Pinpoint the cell where the given text exists, returning its (x, y) midpoint coordinate. 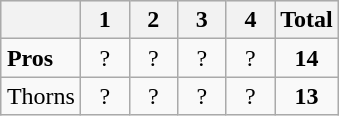
4 (250, 20)
Thorns (40, 96)
1 (104, 20)
Total (307, 20)
3 (202, 20)
14 (307, 58)
2 (154, 20)
13 (307, 96)
Pros (40, 58)
